Return the [X, Y] coordinate for the center point of the cell that contains the specified text.  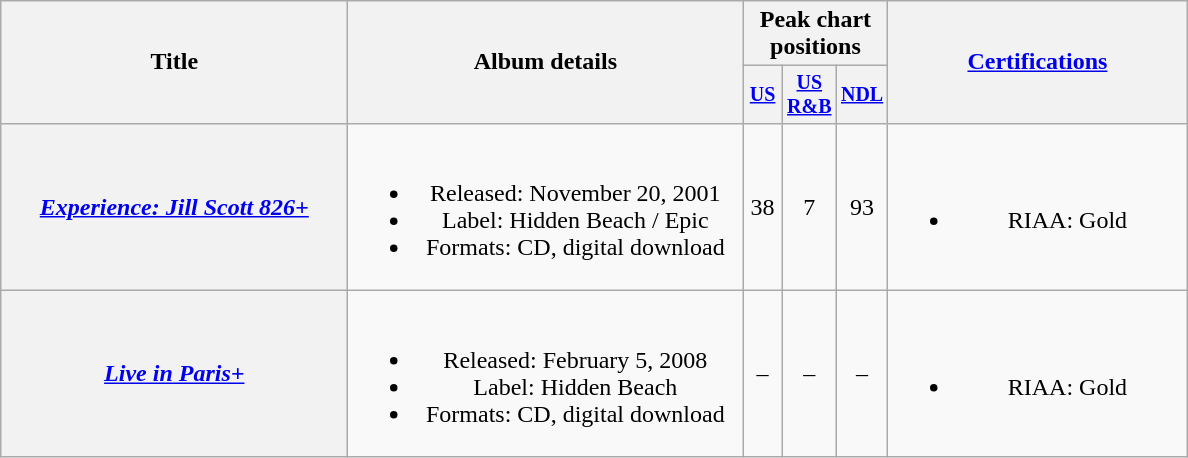
Peak chart positions [816, 34]
93 [862, 206]
Title [174, 62]
Live in Paris+ [174, 374]
Released: November 20, 2001Label: Hidden Beach / EpicFormats: CD, digital download [546, 206]
Certifications [1038, 62]
Experience: Jill Scott 826+ [174, 206]
Released: February 5, 2008Label: Hidden BeachFormats: CD, digital download [546, 374]
Album details [546, 62]
38 [762, 206]
7 [809, 206]
US [762, 94]
USR&B [809, 94]
NDL [862, 94]
